Return the (X, Y) coordinate for the center point of the cell that contains the specified text.  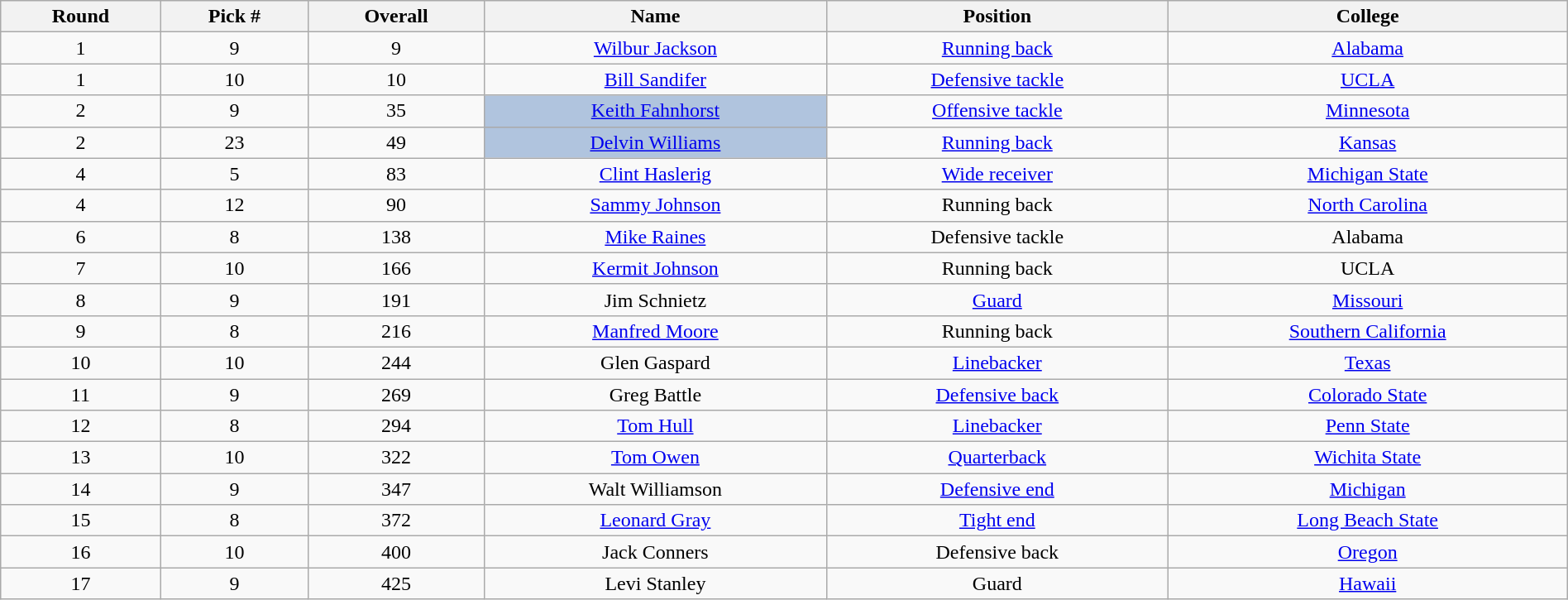
Southern California (1368, 331)
Sammy Johnson (655, 205)
17 (81, 583)
14 (81, 489)
7 (81, 268)
Tom Hull (655, 426)
Tight end (997, 521)
College (1368, 17)
294 (396, 426)
Tom Owen (655, 458)
Position (997, 17)
244 (396, 362)
Clint Haslerig (655, 174)
Wilbur Jackson (655, 48)
Round (81, 17)
Oregon (1368, 552)
11 (81, 395)
166 (396, 268)
Overall (396, 17)
Kansas (1368, 142)
269 (396, 395)
Missouri (1368, 300)
322 (396, 458)
Keith Fahnhorst (655, 111)
Bill Sandifer (655, 79)
372 (396, 521)
35 (396, 111)
Wichita State (1368, 458)
216 (396, 331)
Glen Gaspard (655, 362)
83 (396, 174)
Jim Schnietz (655, 300)
Hawaii (1368, 583)
Wide receiver (997, 174)
Michigan State (1368, 174)
15 (81, 521)
Long Beach State (1368, 521)
23 (235, 142)
Mike Raines (655, 237)
6 (81, 237)
5 (235, 174)
Texas (1368, 362)
Delvin Williams (655, 142)
North Carolina (1368, 205)
Leonard Gray (655, 521)
Penn State (1368, 426)
Levi Stanley (655, 583)
Defensive end (997, 489)
Jack Conners (655, 552)
90 (396, 205)
13 (81, 458)
Offensive tackle (997, 111)
49 (396, 142)
425 (396, 583)
Colorado State (1368, 395)
Name (655, 17)
Kermit Johnson (655, 268)
16 (81, 552)
Manfred Moore (655, 331)
138 (396, 237)
Pick # (235, 17)
Minnesota (1368, 111)
Walt Williamson (655, 489)
Greg Battle (655, 395)
400 (396, 552)
347 (396, 489)
191 (396, 300)
Quarterback (997, 458)
Michigan (1368, 489)
